Identify which cell holds the provided text, then report its [X, Y] central coordinate. 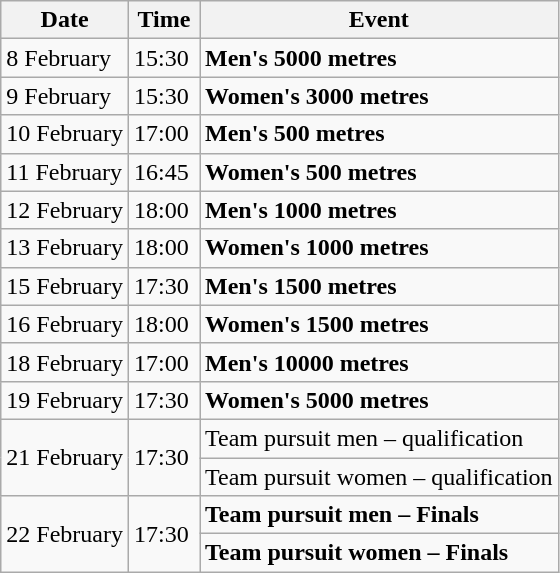
Men's 10000 metres [380, 362]
9 February [65, 96]
Men's 500 metres [380, 134]
Event [380, 20]
Date [65, 20]
Team pursuit men – Finals [380, 515]
Women's 3000 metres [380, 96]
22 February [65, 534]
11 February [65, 172]
13 February [65, 248]
16 February [65, 324]
Women's 5000 metres [380, 400]
Time [164, 20]
Team pursuit women – qualification [380, 477]
21 February [65, 457]
19 February [65, 400]
15 February [65, 286]
12 February [65, 210]
Team pursuit women – Finals [380, 553]
18 February [65, 362]
Women's 1000 metres [380, 248]
Team pursuit men – qualification [380, 438]
8 February [65, 58]
Women's 1500 metres [380, 324]
Men's 5000 metres [380, 58]
Women's 500 metres [380, 172]
10 February [65, 134]
16:45 [164, 172]
Men's 1500 metres [380, 286]
Men's 1000 metres [380, 210]
